Output the (X, Y) coordinate of the center of the cell containing the given text.  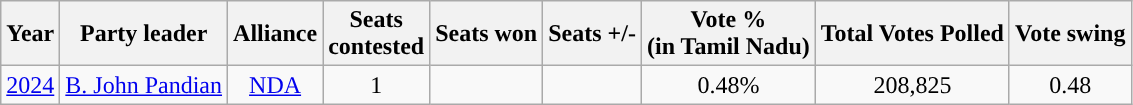
Seats won (486, 34)
NDA (276, 85)
Seats +/- (592, 34)
B. John Pandian (144, 85)
208,825 (912, 85)
1 (376, 85)
Seatscontested (376, 34)
0.48% (728, 85)
0.48 (1070, 85)
Vote %(in Tamil Nadu) (728, 34)
Vote swing (1070, 34)
Party leader (144, 34)
Total Votes Polled (912, 34)
Year (30, 34)
2024 (30, 85)
Alliance (276, 34)
